Scan for the cell matching the given text and deliver its (x, y) coordinate at center. 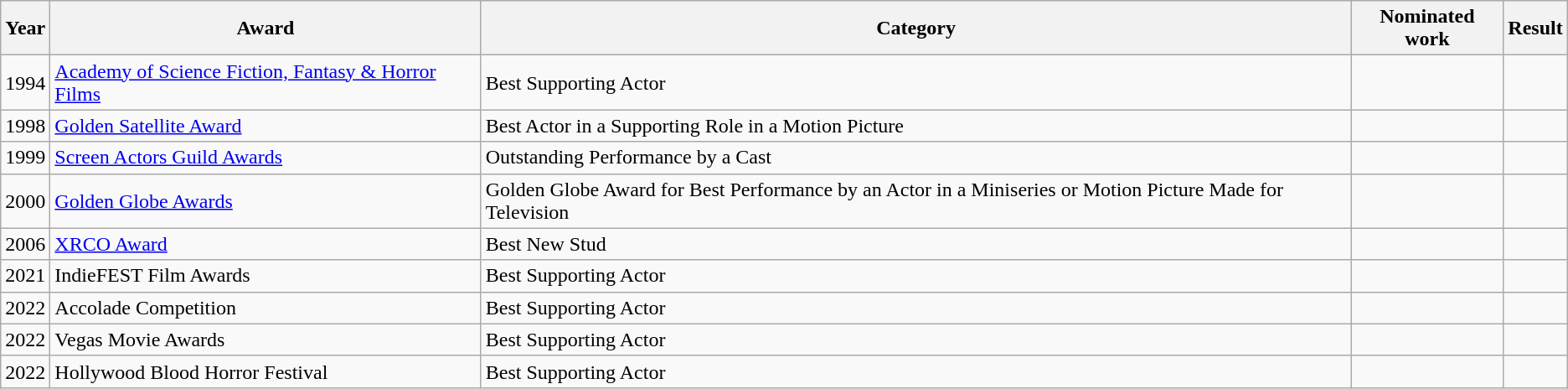
1998 (25, 126)
Result (1535, 29)
Nominated work (1427, 29)
Best Actor in a Supporting Role in a Motion Picture (916, 126)
Academy of Science Fiction, Fantasy & Horror Films (266, 82)
1999 (25, 158)
Year (25, 29)
Award (266, 29)
XRCO Award (266, 244)
2000 (25, 201)
Outstanding Performance by a Cast (916, 158)
Hollywood Blood Horror Festival (266, 371)
1994 (25, 82)
2006 (25, 244)
Vegas Movie Awards (266, 340)
Best New Stud (916, 244)
IndieFEST Film Awards (266, 276)
Golden Globe Award for Best Performance by an Actor in a Miniseries or Motion Picture Made for Television (916, 201)
Accolade Competition (266, 308)
Golden Satellite Award (266, 126)
2021 (25, 276)
Category (916, 29)
Golden Globe Awards (266, 201)
Screen Actors Guild Awards (266, 158)
